Detect which cell encompasses the target text, then output its (X, Y) center coordinate. 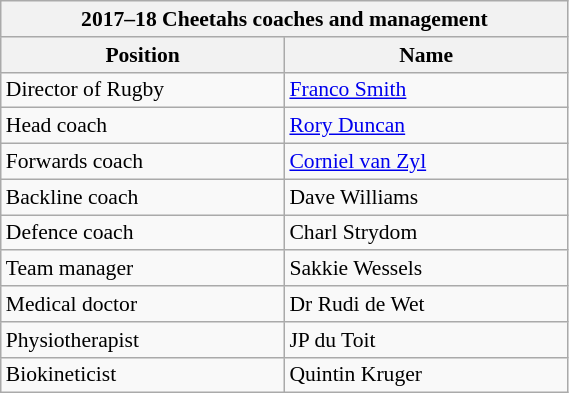
Director of Rugby (143, 90)
Franco Smith (426, 90)
Biokineticist (143, 375)
Quintin Kruger (426, 375)
Name (426, 55)
Rory Duncan (426, 126)
Medical doctor (143, 304)
Corniel van Zyl (426, 162)
Dr Rudi de Wet (426, 304)
2017–18 Cheetahs coaches and management (284, 19)
Position (143, 55)
Physiotherapist (143, 340)
Forwards coach (143, 162)
Head coach (143, 126)
Dave Williams (426, 197)
Backline coach (143, 197)
JP du Toit (426, 340)
Team manager (143, 269)
Charl Strydom (426, 233)
Defence coach (143, 233)
Sakkie Wessels (426, 269)
